Locate the cell with the specified text and output its [X, Y] center coordinate. 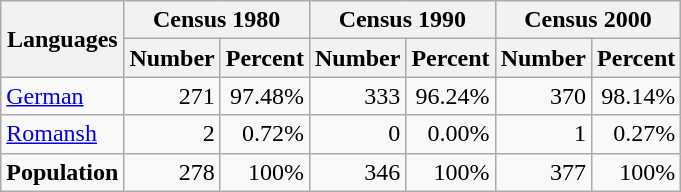
Population [62, 172]
370 [543, 96]
377 [543, 172]
0.00% [450, 134]
Census 1980 [217, 20]
Romansh [62, 134]
0.27% [636, 134]
98.14% [636, 96]
271 [172, 96]
96.24% [450, 96]
97.48% [264, 96]
Census 2000 [588, 20]
German [62, 96]
278 [172, 172]
Census 1990 [402, 20]
0 [357, 134]
346 [357, 172]
333 [357, 96]
2 [172, 134]
0.72% [264, 134]
Languages [62, 39]
1 [543, 134]
